Search for the cell housing the specified text and yield its (x, y) center coordinate. 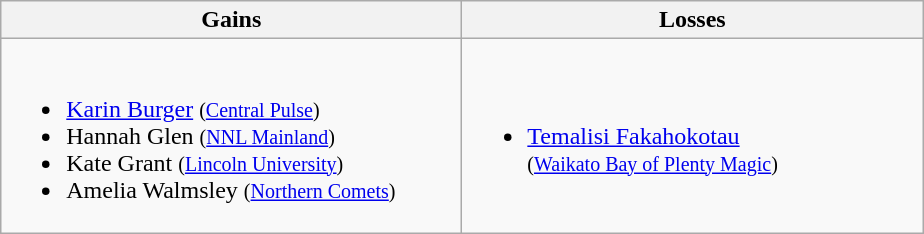
Losses (692, 20)
Temalisi Fakahokotau(Waikato Bay of Plenty Magic) (692, 136)
Karin Burger (Central Pulse)Hannah Glen (NNL Mainland)Kate Grant (Lincoln University)Amelia Walmsley (Northern Comets) (232, 136)
Gains (232, 20)
